Return the (x, y) coordinate for the center point of the cell that contains the specified text.  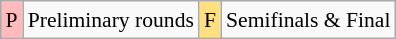
F (210, 20)
Semifinals & Final (308, 20)
P (12, 20)
Preliminary rounds (111, 20)
